Identify which cell holds the provided text, then report its [X, Y] central coordinate. 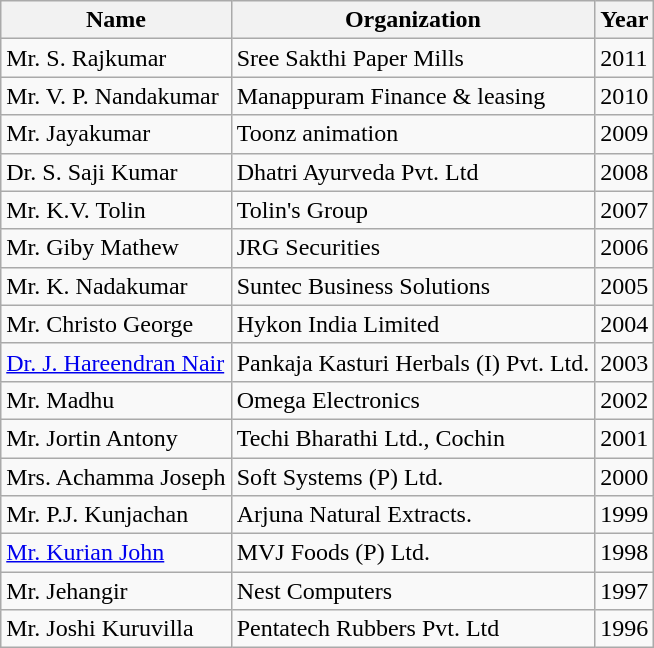
2001 [624, 438]
Mr. V. P. Nandakumar [116, 96]
Mr. P.J. Kunjachan [116, 515]
Techi Bharathi Ltd., Cochin [413, 438]
Omega Electronics [413, 400]
Mr. Madhu [116, 400]
Mr. K.V. Tolin [116, 210]
Mr. K. Nadakumar [116, 286]
2006 [624, 248]
MVJ Foods (P) Ltd. [413, 553]
2007 [624, 210]
Dr. J. Hareendran Nair [116, 362]
Mr. S. Rajkumar [116, 58]
Soft Systems (P) Ltd. [413, 477]
Pentatech Rubbers Pvt. Ltd [413, 629]
Year [624, 20]
2002 [624, 400]
Pankaja Kasturi Herbals (I) Pvt. Ltd. [413, 362]
2005 [624, 286]
Mr. Jehangir [116, 591]
Mr. Kurian John [116, 553]
Hykon India Limited [413, 324]
2009 [624, 134]
2008 [624, 172]
Arjuna Natural Extracts. [413, 515]
Tolin's Group [413, 210]
Mrs. Achamma Joseph [116, 477]
JRG Securities [413, 248]
Nest Computers [413, 591]
Manappuram Finance & leasing [413, 96]
2010 [624, 96]
Suntec Business Solutions [413, 286]
2011 [624, 58]
Organization [413, 20]
Toonz animation [413, 134]
Mr. Jortin Antony [116, 438]
Mr. Joshi Kuruvilla [116, 629]
Sree Sakthi Paper Mills [413, 58]
2003 [624, 362]
2004 [624, 324]
Dr. S. Saji Kumar [116, 172]
1997 [624, 591]
Mr. Giby Mathew [116, 248]
1999 [624, 515]
Mr. Jayakumar [116, 134]
Dhatri Ayurveda Pvt. Ltd [413, 172]
2000 [624, 477]
Name [116, 20]
1998 [624, 553]
1996 [624, 629]
Mr. Christo George [116, 324]
